Identify which cell holds the provided text, then report its (x, y) central coordinate. 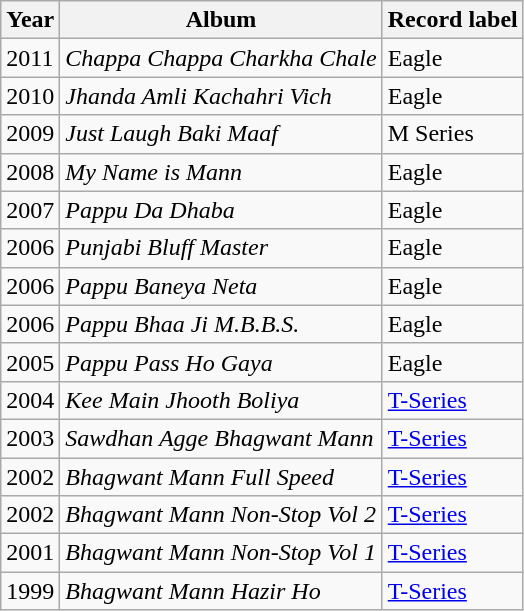
2003 (30, 438)
Record label (452, 20)
2007 (30, 210)
Just Laugh Baki Maaf (221, 134)
Punjabi Bluff Master (221, 248)
Pappu Bhaa Ji M.B.B.S. (221, 324)
Bhagwant Mann Non-Stop Vol 1 (221, 553)
2010 (30, 96)
Kee Main Jhooth Boliya (221, 400)
1999 (30, 591)
Pappu Baneya Neta (221, 286)
Pappu Pass Ho Gaya (221, 362)
Year (30, 20)
Jhanda Amli Kachahri Vich (221, 96)
2001 (30, 553)
Sawdhan Agge Bhagwant Mann (221, 438)
Bhagwant Mann Hazir Ho (221, 591)
Pappu Da Dhaba (221, 210)
Bhagwant Mann Full Speed (221, 477)
2011 (30, 58)
2008 (30, 172)
Bhagwant Mann Non-Stop Vol 2 (221, 515)
Chappa Chappa Charkha Chale (221, 58)
2004 (30, 400)
My Name is Mann (221, 172)
M Series (452, 134)
2005 (30, 362)
2009 (30, 134)
Album (221, 20)
